Find where the given text appears and provide that cell's center as (x, y) coordinate. 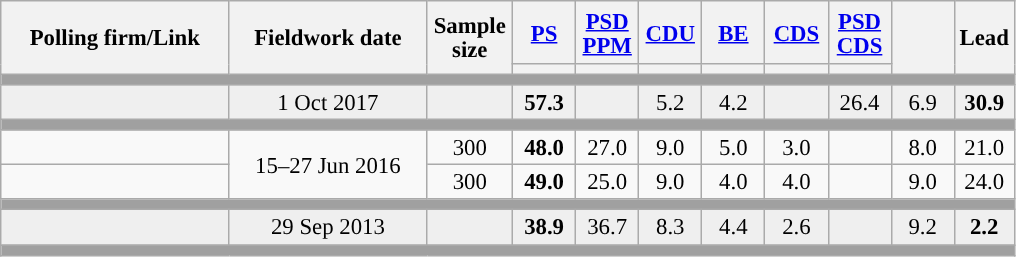
29 Sep 2013 (328, 228)
15–27 Jun 2016 (328, 164)
8.3 (670, 228)
Sample size (470, 38)
BE (734, 32)
CDU (670, 32)
Lead (984, 38)
6.9 (922, 102)
49.0 (544, 182)
5.2 (670, 102)
38.9 (544, 228)
CDS (796, 32)
27.0 (608, 148)
Fieldwork date (328, 38)
5.0 (734, 148)
36.7 (608, 228)
21.0 (984, 148)
8.0 (922, 148)
PSDPPM (608, 32)
3.0 (796, 148)
26.4 (860, 102)
PSDCDS (860, 32)
1 Oct 2017 (328, 102)
9.2 (922, 228)
4.4 (734, 228)
PS (544, 32)
2.2 (984, 228)
25.0 (608, 182)
24.0 (984, 182)
Polling firm/Link (115, 38)
2.6 (796, 228)
30.9 (984, 102)
57.3 (544, 102)
4.2 (734, 102)
48.0 (544, 148)
